Locate the cell with the specified text and output its (X, Y) center coordinate. 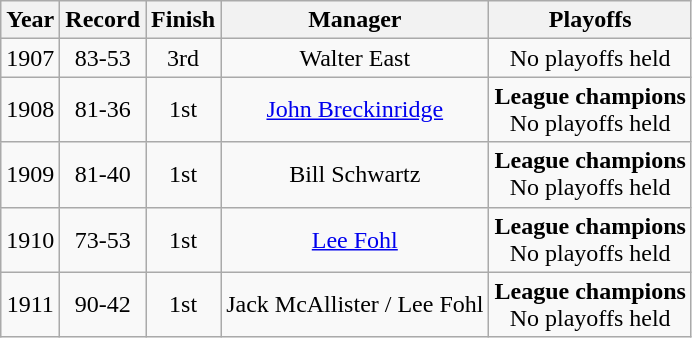
73-53 (103, 240)
1908 (30, 110)
Walter East (355, 58)
Lee Fohl (355, 240)
John Breckinridge (355, 110)
83-53 (103, 58)
90-42 (103, 304)
1907 (30, 58)
Bill Schwartz (355, 174)
Record (103, 20)
No playoffs held (590, 58)
Playoffs (590, 20)
Manager (355, 20)
81-36 (103, 110)
1911 (30, 304)
3rd (184, 58)
League champions No playoffs held (590, 110)
1910 (30, 240)
Year (30, 20)
81-40 (103, 174)
1909 (30, 174)
Jack McAllister / Lee Fohl (355, 304)
Finish (184, 20)
